Detect which cell encompasses the target text, then output its [x, y] center coordinate. 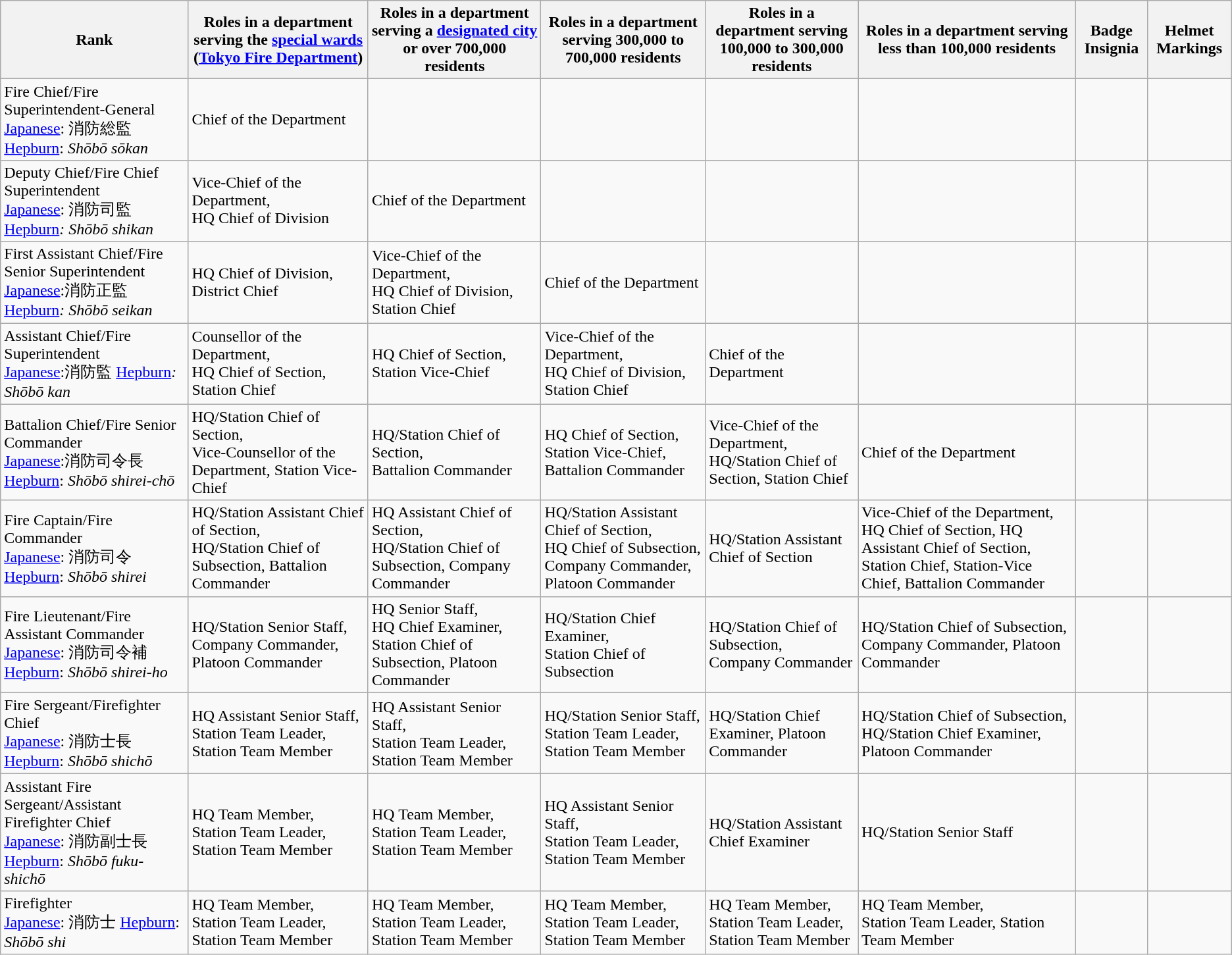
Fire Lieutenant/Fire Assistant CommanderJapanese: 消防司令補 Hepburn: Shōbō shirei-ho [95, 644]
HQ Chief of Division,District Chief [278, 282]
HQ/Station Senior Staff,Company Commander, Platoon Commander [278, 644]
Deputy Chief/Fire Chief SuperintendentJapanese: 消防司監 Hepburn: Shōbō shikan [95, 201]
Roles in a department serving the special wards (Tokyo Fire Department) [278, 39]
Roles in a department serving 300,000 to 700,000 residents [623, 39]
Fire Sergeant/Firefighter ChiefJapanese: 消防士長 Hepburn: Shōbō shichō [95, 733]
HQ Chief of Section,Station Vice-Chief [454, 363]
HQ Senior Staff,HQ Chief Examiner, Station Chief of Subsection, Platoon Commander [454, 644]
HQ/Station Chief of Section,Battalion Commander [454, 452]
HQ/Station Chief of Subsection,Company Commander, Platoon Commander [967, 644]
HQ Chief of Section,Station Vice-Chief, Battalion Commander [623, 452]
HQ/Station Chief of Subsection,HQ/Station Chief Examiner, Platoon Commander [967, 733]
Roles in a department serving a designated city or over 700,000 residents [454, 39]
Vice-Chief of the Department,HQ Chief of Division [278, 201]
Fire Chief/Fire Superintendent-General Japanese: 消防総監Hepburn: Shōbō sōkan [95, 120]
HQ/Station Senior Staff,Station Team Leader, Station Team Member [623, 733]
HQ/Station Assistant Chief of Section [782, 548]
Assistant Fire Sergeant/Assistant Firefighter ChiefJapanese: 消防副士長 Hepburn: Shōbō fuku-shichō [95, 833]
HQ/Station Chief Examiner, Platoon Commander [782, 733]
Battalion Chief/Fire Senior CommanderJapanese:消防司令長 Hepburn: Shōbō shirei-chō [95, 452]
HQ/Station Senior Staff [967, 833]
HQ/Station Chief of Subsection,Company Commander [782, 644]
FirefighterJapanese: 消防士 Hepburn: Shōbō shi [95, 923]
Counsellor of the Department,HQ Chief of Section, Station Chief [278, 363]
Rank [95, 39]
HQ/Station Assistant Chief of Section,HQ Chief of Subsection, Company Commander, Platoon Commander [623, 548]
Vice-Chief of the Department,HQ/Station Chief of Section, Station Chief [782, 452]
HQ/Station Chief of Section,Vice-Counsellor of the Department, Station Vice-Chief [278, 452]
HQ/Station Assistant Chief Examiner [782, 833]
Assistant Chief/Fire SuperintendentJapanese:消防監 Hepburn: Shōbō kan [95, 363]
Vice-Chief of the Department,HQ Chief of Section, HQ Assistant Chief of Section, Station Chief, Station-Vice Chief, Battalion Commander [967, 548]
HQ/Station Assistant Chief of Section,HQ/Station Chief of Subsection, Battalion Commander [278, 548]
Helmet Markings [1189, 39]
First Assistant Chief/Fire Senior SuperintendentJapanese:消防正監 Hepburn: Shōbō seikan [95, 282]
HQ/Station Chief Examiner,Station Chief of Subsection [623, 644]
HQ Assistant Chief of Section,HQ/Station Chief of Subsection, Company Commander [454, 548]
Fire Captain/Fire CommanderJapanese: 消防司令 Hepburn: Shōbō shirei [95, 548]
Badge Insignia [1112, 39]
Roles in a department serving 100,000 to 300,000 residents [782, 39]
Roles in a department serving less than 100,000 residents [967, 39]
